Identify which cell holds the provided text, then report its (X, Y) central coordinate. 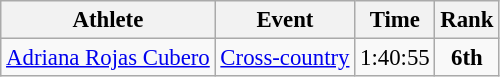
Adriana Rojas Cubero (108, 58)
6th (467, 58)
Athlete (108, 20)
Cross-country (285, 58)
Rank (467, 20)
Event (285, 20)
1:40:55 (395, 58)
Time (395, 20)
